Pinpoint the cell where the given text exists, returning its (x, y) midpoint coordinate. 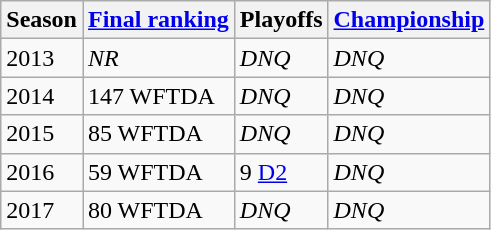
2015 (42, 134)
NR (158, 58)
2017 (42, 210)
9 D2 (281, 172)
2014 (42, 96)
147 WFTDA (158, 96)
59 WFTDA (158, 172)
Final ranking (158, 20)
85 WFTDA (158, 134)
Championship (409, 20)
80 WFTDA (158, 210)
2013 (42, 58)
2016 (42, 172)
Season (42, 20)
Playoffs (281, 20)
